Extract the [x, y] coordinate from the center of the cell holding the provided text.  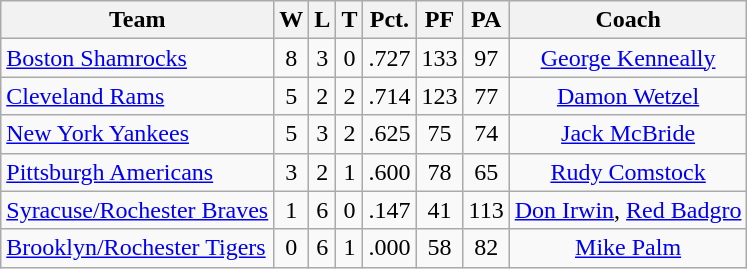
8 [292, 58]
65 [486, 172]
Don Irwin, Red Badgro [628, 210]
97 [486, 58]
41 [440, 210]
Boston Shamrocks [138, 58]
58 [440, 248]
L [322, 20]
133 [440, 58]
77 [486, 96]
Jack McBride [628, 134]
Rudy Comstock [628, 172]
Mike Palm [628, 248]
PA [486, 20]
78 [440, 172]
Pct. [390, 20]
123 [440, 96]
Cleveland Rams [138, 96]
George Kenneally [628, 58]
T [350, 20]
Pittsburgh Americans [138, 172]
82 [486, 248]
New York Yankees [138, 134]
Damon Wetzel [628, 96]
Coach [628, 20]
PF [440, 20]
.714 [390, 96]
W [292, 20]
75 [440, 134]
.000 [390, 248]
Syracuse/Rochester Braves [138, 210]
.727 [390, 58]
.147 [390, 210]
74 [486, 134]
Brooklyn/Rochester Tigers [138, 248]
113 [486, 210]
Team [138, 20]
.600 [390, 172]
.625 [390, 134]
